From the cell containing the given text, extract its center point as (X, Y) coordinate. 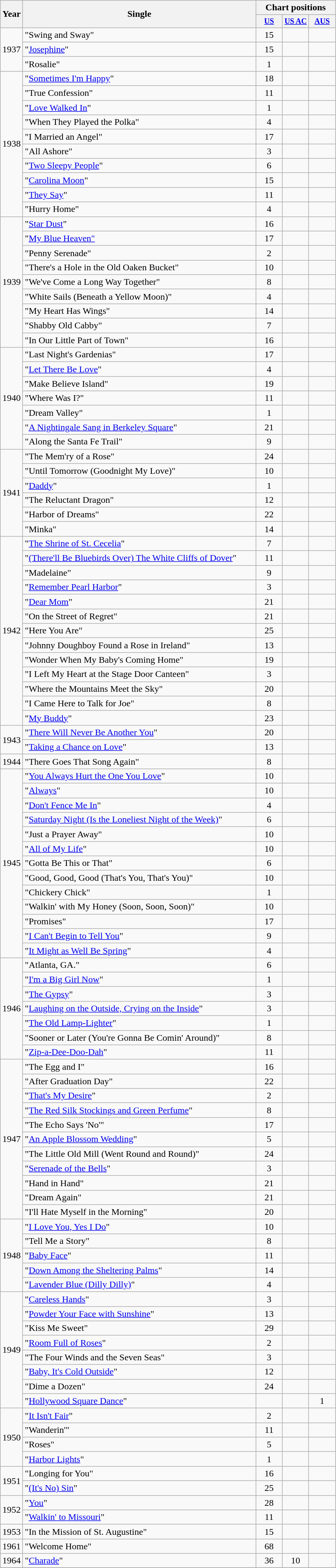
"(It's No) Sin" (140, 1488)
1940 (11, 398)
"Johnny Doughboy Found a Rose in Ireland" (140, 645)
"It Might as Well Be Spring" (140, 950)
"You Always Hurt the One You Love" (140, 776)
"Daddy" (140, 485)
"Where Was I?" (140, 398)
"Just a Prayer Away" (140, 834)
"Hollywood Square Dance" (140, 1401)
18 (269, 78)
"True Confession" (140, 93)
"Sometimes I'm Happy" (140, 78)
"Let There Be Love" (140, 369)
"I Left My Heart at the Stage Door Canteen" (140, 674)
"The Mem'ry of a Rose" (140, 456)
"Hand in Hand" (140, 1183)
"When They Played the Polka" (140, 122)
1950 (11, 1437)
"Gotta Be This or That" (140, 863)
"Baby, It's Cold Outside" (140, 1372)
"All of My Life" (140, 849)
"Chickery Chick" (140, 892)
"Longing for You" (140, 1473)
"My Blue Heaven" (140, 238)
"Powder Your Face with Sunshine" (140, 1314)
"In the Mission of St. Augustine" (140, 1532)
"Down Among the Sheltering Palms" (140, 1270)
"Penny Serenade" (140, 253)
1947 (11, 1139)
"Dear Mom" (140, 602)
1942 (11, 631)
"Sooner or Later (You're Gonna Be Comin' Around)" (140, 1038)
"Zip-a-Dee-Doo-Dah" (140, 1052)
"Dream Valley" (140, 413)
"Welcome Home" (140, 1546)
"Promises" (140, 921)
US AC (295, 21)
"I'm a Big Girl Now" (140, 979)
"There Will Never Be Another You" (140, 732)
"It Isn't Fair" (140, 1415)
"Carolina Moon" (140, 180)
"Where the Mountains Meet the Sky" (140, 689)
"Harbor of Dreams" (140, 514)
"Rosalie" (140, 64)
23 (269, 718)
1949 (11, 1350)
"Love Walked In" (140, 108)
"Tell Me a Story" (140, 1241)
"Remember Pearl Harbor" (140, 587)
"Here You Are" (140, 631)
68 (269, 1546)
"Last Night's Gardenias" (140, 355)
"A Nightingale Sang in Berkeley Square" (140, 427)
"You" (140, 1503)
"Swing and Sway" (140, 35)
"I Can't Begin to Tell You" (140, 936)
"An Apple Blossom Wedding" (140, 1139)
"After Graduation Day" (140, 1081)
"Two Sleepy People" (140, 166)
"Dime a Dozen" (140, 1386)
1953 (11, 1532)
"Shabby Old Cabby" (140, 326)
"Walkin' to Missouri" (140, 1517)
1941 (11, 493)
1964 (11, 1561)
Single (140, 14)
"In Our Little Part of Town" (140, 340)
"My Buddy" (140, 718)
1952 (11, 1510)
"The Red Silk Stockings and Green Perfume" (140, 1110)
29 (269, 1328)
"Harbor Lights" (140, 1459)
"My Heart Has Wings" (140, 311)
"Taking a Chance on Love" (140, 747)
"There's a Hole in the Old Oaken Bucket" (140, 267)
"Serenade of the Bells" (140, 1168)
"All Ashore" (140, 151)
"The Shrine of St. Cecelia" (140, 543)
"I Married an Angel" (140, 137)
36 (269, 1561)
1938 (11, 144)
US (269, 21)
"(There'll Be Bluebirds Over) The White Cliffs of Dover" (140, 558)
1961 (11, 1546)
"Dream Again" (140, 1197)
"Good, Good, Good (That's You, That's You)" (140, 878)
1937 (11, 49)
"White Sails (Beneath a Yellow Moon)" (140, 296)
"I Love You, Yes I Do" (140, 1226)
1943 (11, 740)
"Wanderin'" (140, 1430)
1945 (11, 863)
"Saturday Night (Is the Loneliest Night of the Week)" (140, 820)
"The Echo Says 'No'" (140, 1125)
"The Egg and I" (140, 1067)
"Lavender Blue (Dilly Dilly)" (140, 1285)
"Kiss Me Sweet" (140, 1328)
"The Little Old Mill (Went Round and Round)" (140, 1154)
"They Say" (140, 195)
"Madelaine" (140, 573)
28 (269, 1503)
1946 (11, 1008)
"The Gypsy" (140, 994)
Chart positions (296, 8)
"Roses" (140, 1444)
"On the Street of Regret" (140, 616)
"Until Tomorrow (Goodnight My Love)" (140, 471)
"Walkin' with My Honey (Soon, Soon, Soon)" (140, 907)
"We've Come a Long Way Together" (140, 282)
"Laughing on the Outside, Crying on the Inside" (140, 1008)
"I Came Here to Talk for Joe" (140, 703)
"Charade" (140, 1561)
"Don't Fence Me In" (140, 805)
"The Old Lamp-Lighter" (140, 1023)
"Make Believe Island" (140, 384)
"Hurry Home" (140, 209)
"Atlanta, GA." (140, 965)
1939 (11, 282)
"Always" (140, 791)
"I'll Hate Myself in the Morning" (140, 1212)
"There Goes That Song Again" (140, 761)
"Star Dust" (140, 224)
"Baby Face" (140, 1256)
"Careless Hands" (140, 1299)
1944 (11, 761)
Year (11, 14)
"The Four Winds and the Seven Seas" (140, 1357)
"That's My Desire" (140, 1096)
"The Reluctant Dragon" (140, 500)
"Along the Santa Fe Trail" (140, 442)
"Minka" (140, 529)
1948 (11, 1255)
"Wonder When My Baby's Coming Home" (140, 660)
AUS (322, 21)
1951 (11, 1481)
"Josephine" (140, 49)
"Room Full of Roses" (140, 1343)
